Find where the given text appears and provide that cell's center as (x, y) coordinate. 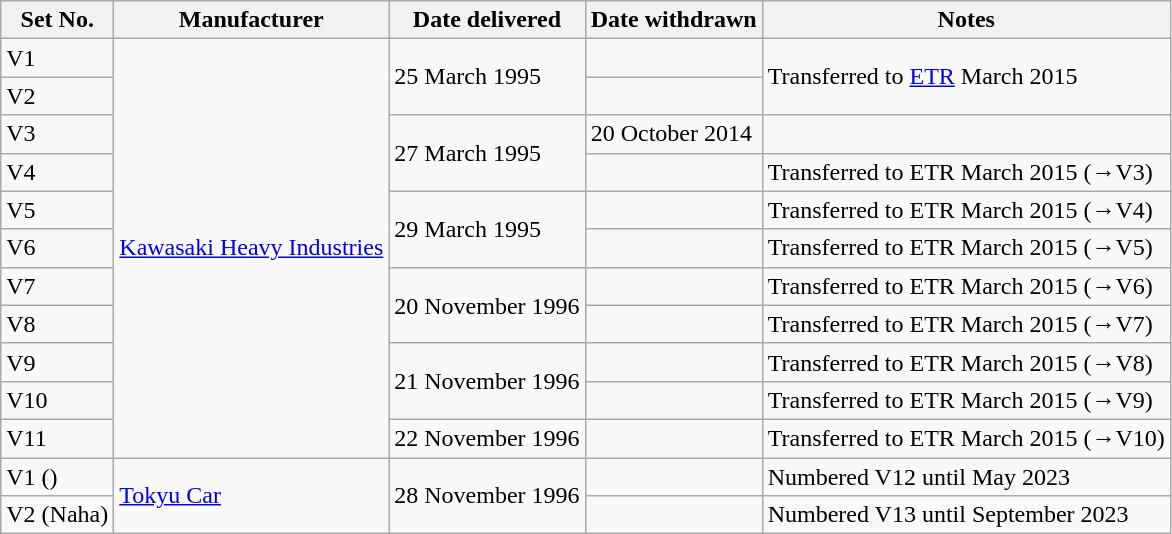
Kawasaki Heavy Industries (252, 248)
20 November 1996 (487, 305)
V6 (58, 248)
29 March 1995 (487, 229)
V5 (58, 210)
20 October 2014 (674, 134)
V7 (58, 286)
V2 (58, 96)
Numbered V13 until September 2023 (966, 515)
Notes (966, 20)
Manufacturer (252, 20)
V9 (58, 362)
V3 (58, 134)
Transferred to ETR March 2015 (966, 77)
V2 (Naha) (58, 515)
21 November 1996 (487, 381)
Date delivered (487, 20)
Numbered V12 until May 2023 (966, 477)
Tokyu Car (252, 496)
Date withdrawn (674, 20)
Set No. (58, 20)
V8 (58, 324)
Transferred to ETR March 2015 (→V8) (966, 362)
22 November 1996 (487, 438)
V1 (58, 58)
Transferred to ETR March 2015 (→V7) (966, 324)
V1 () (58, 477)
Transferred to ETR March 2015 (→V4) (966, 210)
Transferred to ETR March 2015 (→V6) (966, 286)
V11 (58, 438)
28 November 1996 (487, 496)
25 March 1995 (487, 77)
Transferred to ETR March 2015 (→V10) (966, 438)
Transferred to ETR March 2015 (→V9) (966, 400)
Transferred to ETR March 2015 (→V5) (966, 248)
V4 (58, 172)
Transferred to ETR March 2015 (→V3) (966, 172)
27 March 1995 (487, 153)
V10 (58, 400)
